Detect which cell encompasses the target text, then output its (X, Y) center coordinate. 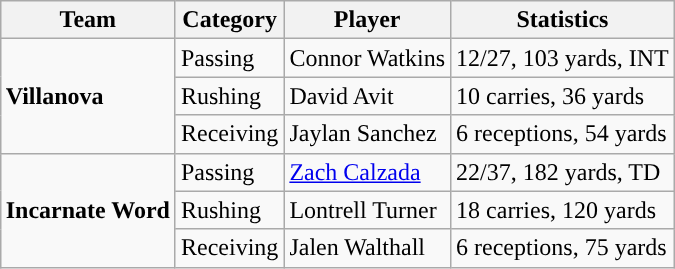
10 carries, 36 yards (563, 96)
Zach Calzada (368, 172)
Lontrell Turner (368, 210)
12/27, 103 yards, INT (563, 58)
6 receptions, 54 yards (563, 134)
Player (368, 20)
Category (229, 20)
6 receptions, 75 yards (563, 248)
Incarnate Word (88, 210)
David Avit (368, 96)
Jaylan Sanchez (368, 134)
Jalen Walthall (368, 248)
Team (88, 20)
Statistics (563, 20)
Villanova (88, 96)
18 carries, 120 yards (563, 210)
22/37, 182 yards, TD (563, 172)
Connor Watkins (368, 58)
